Return (X, Y) of the center of cell containing provided text 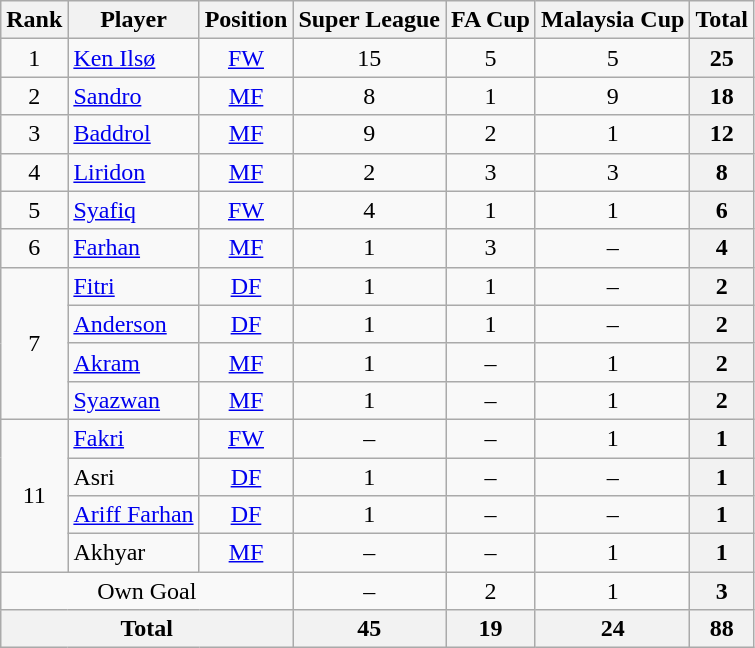
15 (370, 58)
Anderson (134, 324)
Sandro (134, 96)
Liridon (134, 172)
Super League (370, 20)
Fitri (134, 286)
Syafiq (134, 210)
Ken Ilsø (134, 58)
Player (134, 20)
12 (722, 134)
FA Cup (491, 20)
Malaysia Cup (612, 20)
Farhan (134, 248)
Ariff Farhan (134, 515)
Akram (134, 362)
Baddrol (134, 134)
24 (612, 629)
18 (722, 96)
Syazwan (134, 400)
19 (491, 629)
Fakri (134, 438)
88 (722, 629)
25 (722, 58)
Rank (34, 20)
7 (34, 343)
Position (246, 20)
Asri (134, 477)
Own Goal (147, 591)
Akhyar (134, 553)
45 (370, 629)
11 (34, 495)
